Find where the given text appears and provide that cell's center as (x, y) coordinate. 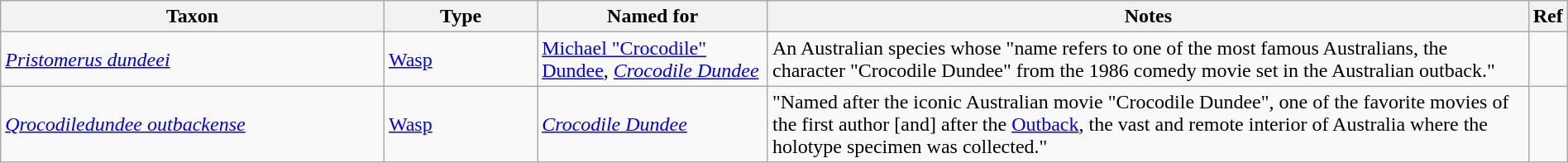
Crocodile Dundee (653, 124)
Notes (1148, 17)
Qrocodiledundee outbackense (193, 124)
Michael "Crocodile" Dundee, Crocodile Dundee (653, 60)
Pristomerus dundeei (193, 60)
Named for (653, 17)
Type (460, 17)
Ref (1548, 17)
Taxon (193, 17)
